Detect which cell encompasses the target text, then output its (x, y) center coordinate. 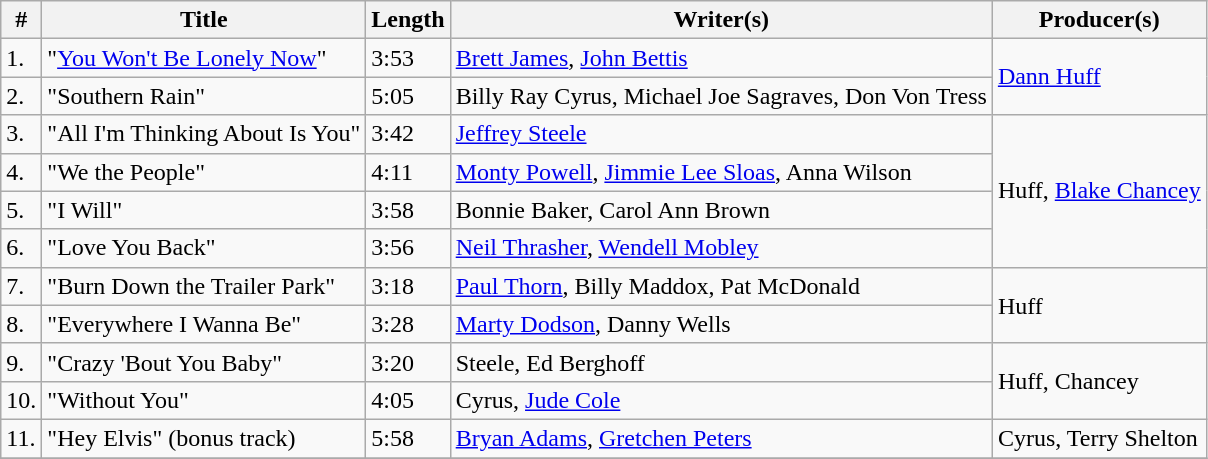
4:05 (408, 400)
"Burn Down the Trailer Park" (204, 286)
"Southern Rain" (204, 96)
3:20 (408, 362)
"We the People" (204, 172)
Neil Thrasher, Wendell Mobley (721, 248)
Bryan Adams, Gretchen Peters (721, 438)
5:58 (408, 438)
3:28 (408, 324)
Cyrus, Terry Shelton (1099, 438)
Steele, Ed Berghoff (721, 362)
8. (22, 324)
3:53 (408, 58)
"Crazy 'Bout You Baby" (204, 362)
Cyrus, Jude Cole (721, 400)
Title (204, 20)
Marty Dodson, Danny Wells (721, 324)
Length (408, 20)
Huff, Chancey (1099, 381)
4:11 (408, 172)
Jeffrey Steele (721, 134)
3:42 (408, 134)
1. (22, 58)
"You Won't Be Lonely Now" (204, 58)
6. (22, 248)
5:05 (408, 96)
# (22, 20)
"All I'm Thinking About Is You" (204, 134)
"Everywhere I Wanna Be" (204, 324)
3:56 (408, 248)
Monty Powell, Jimmie Lee Sloas, Anna Wilson (721, 172)
5. (22, 210)
"Without You" (204, 400)
4. (22, 172)
2. (22, 96)
7. (22, 286)
3:58 (408, 210)
3:18 (408, 286)
Dann Huff (1099, 77)
Huff, Blake Chancey (1099, 191)
Billy Ray Cyrus, Michael Joe Sagraves, Don Von Tress (721, 96)
"Hey Elvis" (bonus track) (204, 438)
10. (22, 400)
Writer(s) (721, 20)
Producer(s) (1099, 20)
Bonnie Baker, Carol Ann Brown (721, 210)
9. (22, 362)
3. (22, 134)
11. (22, 438)
"Love You Back" (204, 248)
Brett James, John Bettis (721, 58)
Paul Thorn, Billy Maddox, Pat McDonald (721, 286)
Huff (1099, 305)
"I Will" (204, 210)
